For the text-containing cell, return its midpoint in (x, y) coordinate format. 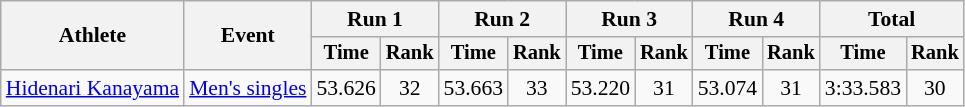
Event (248, 36)
Hidenari Kanayama (92, 88)
30 (935, 88)
53.220 (600, 88)
53.663 (474, 88)
32 (410, 88)
Run 1 (374, 19)
Men's singles (248, 88)
Run 2 (502, 19)
Athlete (92, 36)
53.626 (346, 88)
3:33.583 (863, 88)
33 (537, 88)
53.074 (728, 88)
Run 4 (756, 19)
Total (892, 19)
Run 3 (630, 19)
